Search for the cell housing the specified text and yield its (X, Y) center coordinate. 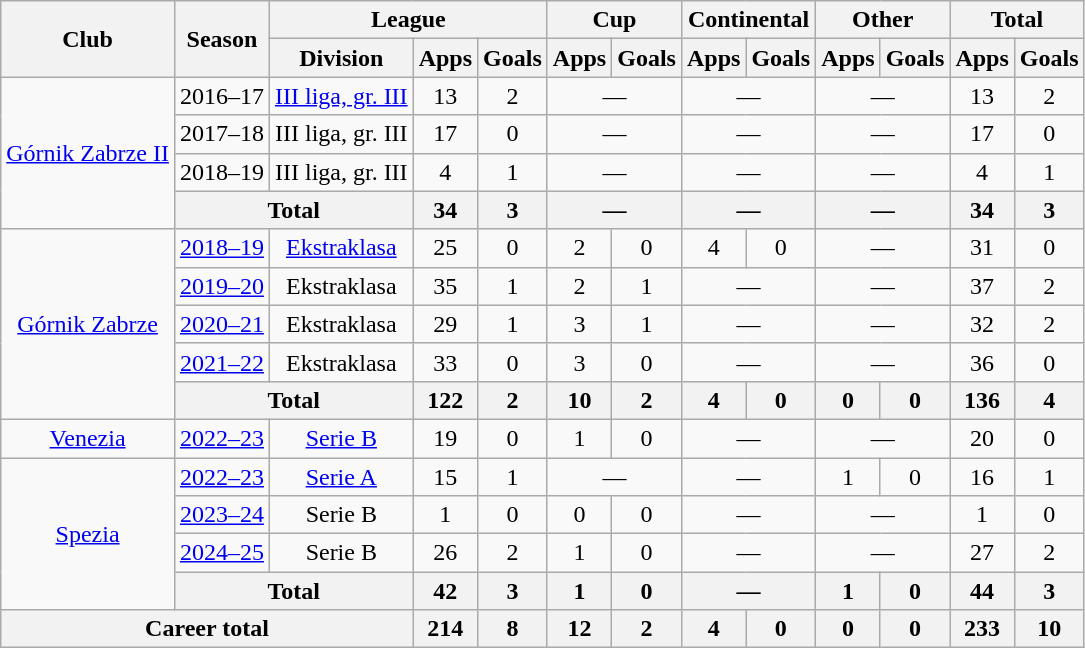
Górnik Zabrze II (88, 153)
Division (341, 58)
2023–24 (222, 515)
233 (982, 629)
2020–21 (222, 324)
Club (88, 39)
2019–20 (222, 286)
37 (982, 286)
Serie A (341, 477)
29 (445, 324)
36 (982, 362)
44 (982, 591)
33 (445, 362)
Other (883, 20)
25 (445, 248)
Cup (614, 20)
27 (982, 553)
15 (445, 477)
2024–25 (222, 553)
20 (982, 438)
31 (982, 248)
122 (445, 400)
Górnik Zabrze (88, 324)
35 (445, 286)
2021–22 (222, 362)
12 (579, 629)
42 (445, 591)
Venezia (88, 438)
136 (982, 400)
8 (513, 629)
214 (445, 629)
Spezia (88, 534)
32 (982, 324)
26 (445, 553)
19 (445, 438)
Career total (207, 629)
League (408, 20)
2016–17 (222, 96)
2017–18 (222, 134)
Season (222, 39)
Continental (748, 20)
16 (982, 477)
